Scan for the cell matching the given text and deliver its [X, Y] coordinate at center. 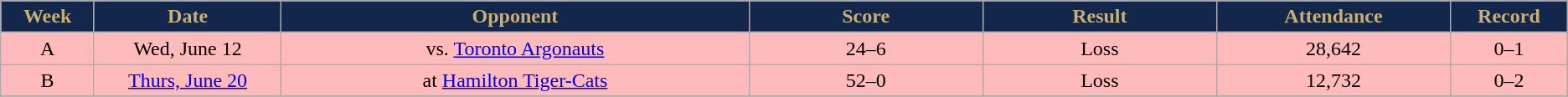
Attendance [1333, 17]
Wed, June 12 [188, 48]
Score [866, 17]
vs. Toronto Argonauts [515, 48]
Opponent [515, 17]
Result [1099, 17]
Week [48, 17]
0–1 [1509, 48]
B [48, 80]
A [48, 48]
52–0 [866, 80]
0–2 [1509, 80]
28,642 [1333, 48]
24–6 [866, 48]
Date [188, 17]
at Hamilton Tiger-Cats [515, 80]
Thurs, June 20 [188, 80]
Record [1509, 17]
12,732 [1333, 80]
